Identify which cell holds the provided text, then report its (x, y) central coordinate. 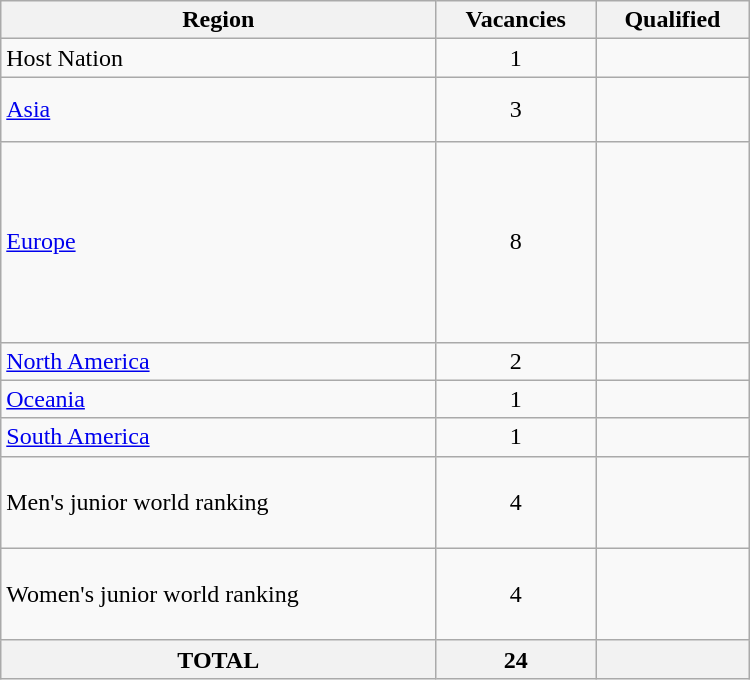
Region (218, 20)
Vacancies (516, 20)
TOTAL (218, 659)
Qualified (673, 20)
Europe (218, 242)
24 (516, 659)
Women's junior world ranking (218, 594)
Men's junior world ranking (218, 502)
3 (516, 110)
Host Nation (218, 58)
Asia (218, 110)
2 (516, 361)
South America (218, 437)
Oceania (218, 399)
8 (516, 242)
North America (218, 361)
